For the text-containing cell, return its midpoint in (x, y) coordinate format. 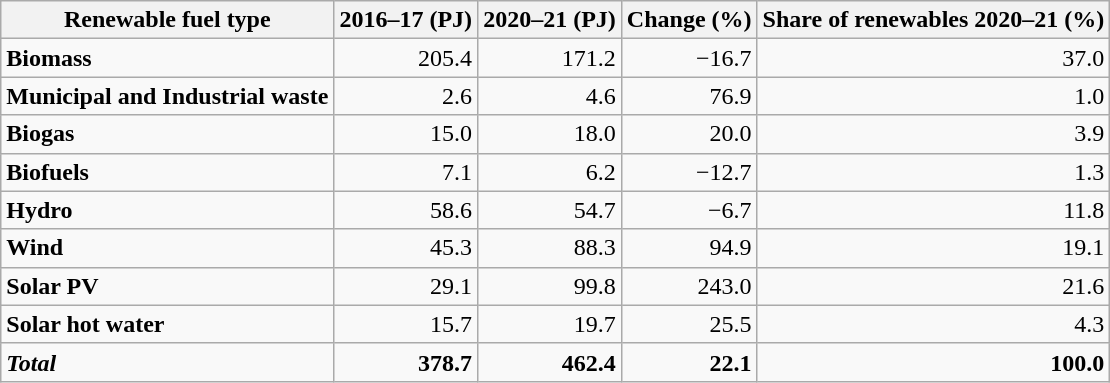
22.1 (689, 362)
243.0 (689, 286)
171.2 (550, 58)
Solar hot water (168, 324)
45.3 (406, 248)
462.4 (550, 362)
37.0 (934, 58)
58.6 (406, 210)
99.8 (550, 286)
2020–21 (PJ) (550, 20)
Wind (168, 248)
11.8 (934, 210)
Municipal and Industrial waste (168, 96)
76.9 (689, 96)
Biomass (168, 58)
4.6 (550, 96)
Solar PV (168, 286)
54.7 (550, 210)
100.0 (934, 362)
29.1 (406, 286)
88.3 (550, 248)
19.7 (550, 324)
−16.7 (689, 58)
−12.7 (689, 172)
6.2 (550, 172)
Hydro (168, 210)
Change (%) (689, 20)
21.6 (934, 286)
25.5 (689, 324)
15.0 (406, 134)
94.9 (689, 248)
20.0 (689, 134)
7.1 (406, 172)
2016–17 (PJ) (406, 20)
18.0 (550, 134)
15.7 (406, 324)
378.7 (406, 362)
Biofuels (168, 172)
Renewable fuel type (168, 20)
3.9 (934, 134)
Total (168, 362)
Share of renewables 2020–21 (%) (934, 20)
19.1 (934, 248)
Biogas (168, 134)
2.6 (406, 96)
205.4 (406, 58)
4.3 (934, 324)
1.0 (934, 96)
−6.7 (689, 210)
1.3 (934, 172)
